From the cell containing the given text, extract its center point as [x, y] coordinate. 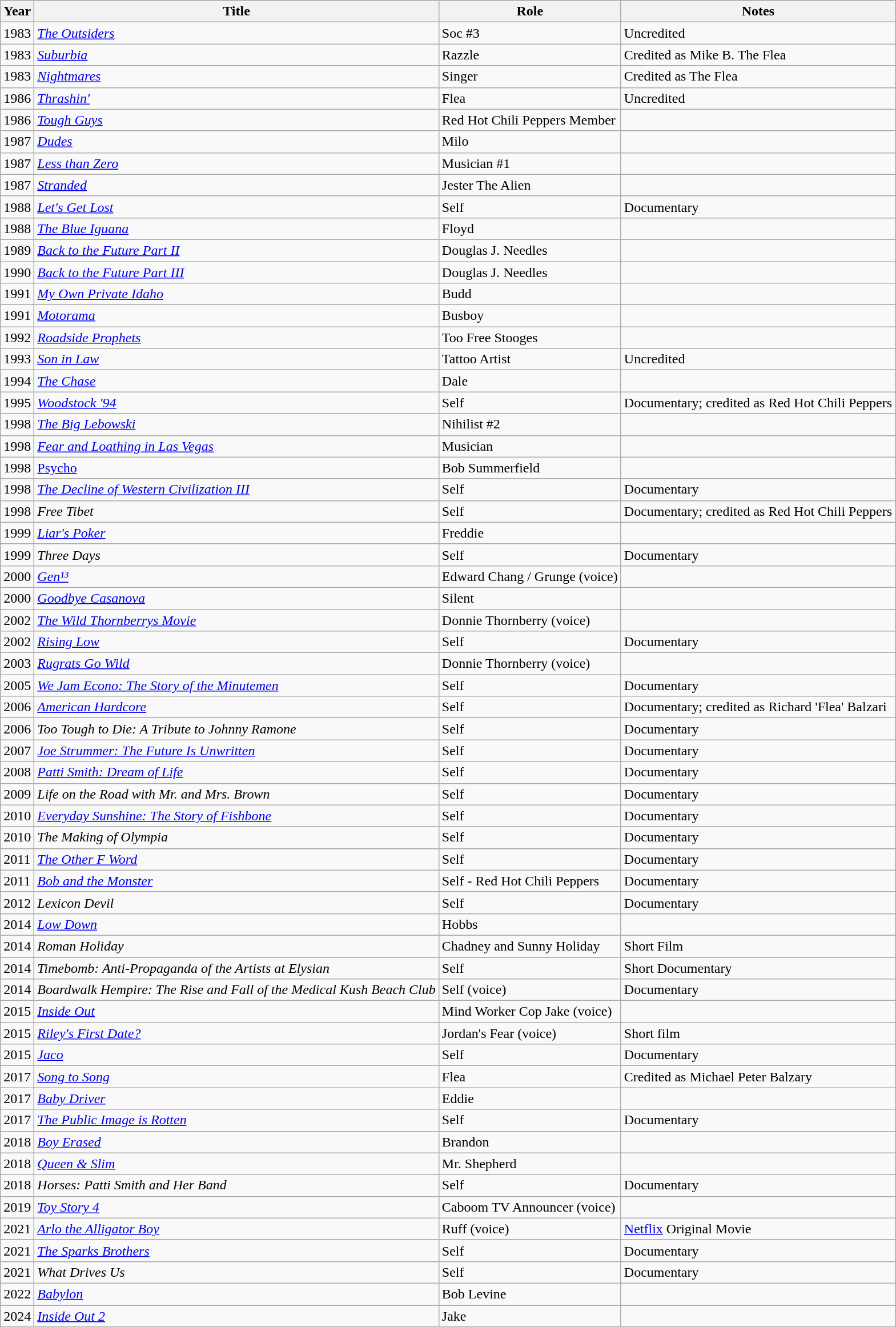
Mind Worker Cop Jake (voice) [530, 1012]
Short Documentary [758, 968]
Suburbia [236, 55]
Inside Out [236, 1012]
Babylon [236, 1294]
Patti Smith: Dream of Life [236, 772]
1995 [17, 403]
Goodbye Casanova [236, 598]
Free Tibet [236, 511]
Documentary; credited as Richard 'Flea' Balzari [758, 707]
Edward Chang / Grunge (voice) [530, 576]
Milo [530, 142]
Short film [758, 1033]
Psycho [236, 468]
2003 [17, 664]
Self - Red Hot Chili Peppers [530, 881]
The Sparks Brothers [236, 1250]
Dudes [236, 142]
Credited as Mike B. The Flea [758, 55]
Mr. Shepherd [530, 1164]
Roadside Prophets [236, 338]
2019 [17, 1207]
Musician #1 [530, 163]
Title [236, 11]
The Public Image is Rotten [236, 1120]
2007 [17, 751]
Three Days [236, 555]
1993 [17, 359]
The Decline of Western Civilization III [236, 490]
Life on the Road with Mr. and Mrs. Brown [236, 794]
Nightmares [236, 77]
2008 [17, 772]
Boy Erased [236, 1142]
What Drives Us [236, 1272]
Hobbs [530, 924]
Ruff (voice) [530, 1229]
2024 [17, 1316]
Self (voice) [530, 990]
2022 [17, 1294]
Bob and the Monster [236, 881]
Too Free Stooges [530, 338]
American Hardcore [236, 707]
Tough Guys [236, 120]
Musician [530, 446]
Soc #3 [530, 33]
1990 [17, 272]
Everyday Sunshine: The Story of Fishbone [236, 816]
Timebomb: Anti-Propaganda of the Artists at Elysian [236, 968]
Fear and Loathing in Las Vegas [236, 446]
Rising Low [236, 642]
Joe Strummer: The Future Is Unwritten [236, 751]
1992 [17, 338]
Song to Song [236, 1077]
Red Hot Chili Peppers Member [530, 120]
Eddie [530, 1099]
Son in Law [236, 359]
Too Tough to Die: A Tribute to Johnny Ramone [236, 729]
Motorama [236, 316]
Credited as Michael Peter Balzary [758, 1077]
Arlo the Alligator Boy [236, 1229]
Dale [530, 381]
The Big Lebowski [236, 424]
The Blue Iguana [236, 228]
Thrashin' [236, 98]
Back to the Future Part II [236, 250]
Horses: Patti Smith and Her Band [236, 1185]
Riley's First Date? [236, 1033]
Lexicon Devil [236, 903]
Nihilist #2 [530, 424]
Roman Holiday [236, 946]
Liar's Poker [236, 533]
Baby Driver [236, 1099]
Jester The Alien [530, 185]
Less than Zero [236, 163]
Jaco [236, 1055]
Jordan's Fear (voice) [530, 1033]
Chadney and Sunny Holiday [530, 946]
My Own Private Idaho [236, 294]
Boardwalk Hempire: The Rise and Fall of the Medical Kush Beach Club [236, 990]
Bob Levine [530, 1294]
2005 [17, 685]
Caboom TV Announcer (voice) [530, 1207]
Notes [758, 11]
The Other F Word [236, 859]
Netflix Original Movie [758, 1229]
Short Film [758, 946]
Rugrats Go Wild [236, 664]
Singer [530, 77]
1994 [17, 381]
Busboy [530, 316]
Year [17, 11]
Silent [530, 598]
The Making of Olympia [236, 837]
Budd [530, 294]
Jake [530, 1316]
Gen¹³ [236, 576]
Credited as The Flea [758, 77]
Low Down [236, 924]
2009 [17, 794]
Queen & Slim [236, 1164]
Floyd [530, 228]
Brandon [530, 1142]
The Chase [236, 381]
2012 [17, 903]
Toy Story 4 [236, 1207]
Back to the Future Part III [236, 272]
The Outsiders [236, 33]
Role [530, 11]
Tattoo Artist [530, 359]
Inside Out 2 [236, 1316]
Razzle [530, 55]
Stranded [236, 185]
Woodstock '94 [236, 403]
1989 [17, 250]
Bob Summerfield [530, 468]
We Jam Econo: The Story of the Minutemen [236, 685]
Let's Get Lost [236, 207]
Freddie [530, 533]
The Wild Thornberrys Movie [236, 620]
